Capture the cell that displays the provided text and extract its [x, y] central coordinate. 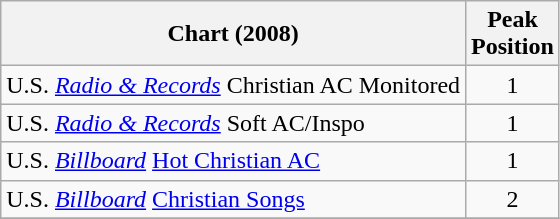
Chart (2008) [234, 34]
U.S. Radio & Records Soft AC/Inspo [234, 123]
2 [513, 199]
U.S. Radio & Records Christian AC Monitored [234, 85]
Peak Position [513, 34]
U.S. Billboard Hot Christian AC [234, 161]
U.S. Billboard Christian Songs [234, 199]
